Output the (X, Y) coordinate of the center of the cell containing the given text.  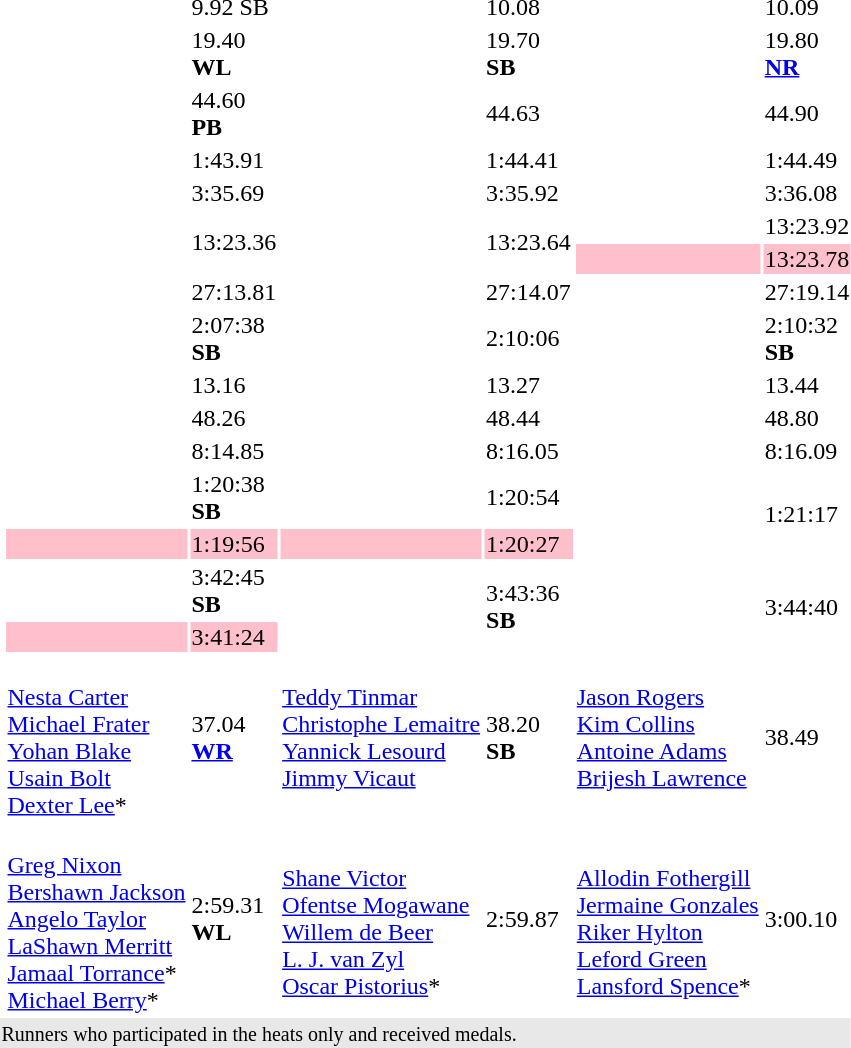
38.20 SB (529, 738)
1:44.41 (529, 160)
27:14.07 (529, 292)
Allodin FothergillJermaine GonzalesRiker HyltonLeford GreenLansford Spence* (668, 919)
1:21:17 (807, 514)
3:35.69 (234, 193)
Greg NixonBershawn JacksonAngelo TaylorLaShawn MerrittJamaal Torrance*Michael Berry* (96, 919)
1:19:56 (234, 544)
13.27 (529, 385)
3:42:45 SB (234, 590)
8:16.09 (807, 451)
3:43:36 SB (529, 607)
44.63 (529, 114)
2:10:32 SB (807, 338)
1:43.91 (234, 160)
2:10:06 (529, 338)
Nesta CarterMichael FraterYohan BlakeUsain BoltDexter Lee* (96, 738)
1:44.49 (807, 160)
37.04 WR (234, 738)
3:41:24 (234, 637)
3:00.10 (807, 919)
19.70 SB (529, 54)
3:44:40 (807, 607)
13.44 (807, 385)
2:59.31 WL (234, 919)
1:20:38SB (234, 498)
19.80 NR (807, 54)
13:23.92 (807, 226)
27:19.14 (807, 292)
2:07:38 SB (234, 338)
44.60 PB (234, 114)
1:20:27 (529, 544)
48.26 (234, 418)
13:23.64 (529, 242)
48.80 (807, 418)
13:23.36 (234, 242)
Jason RogersKim CollinsAntoine AdamsBrijesh Lawrence (668, 738)
13.16 (234, 385)
3:35.92 (529, 193)
3:36.08 (807, 193)
38.49 (807, 738)
Teddy TinmarChristophe LemaitreYannick LesourdJimmy Vicaut (382, 738)
13:23.78 (807, 259)
27:13.81 (234, 292)
48.44 (529, 418)
19.40 WL (234, 54)
8:16.05 (529, 451)
2:59.87 (529, 919)
Runners who participated in the heats only and received medals. (426, 1033)
Shane VictorOfentse MogawaneWillem de BeerL. J. van ZylOscar Pistorius* (382, 919)
8:14.85 (234, 451)
1:20:54 (529, 498)
44.90 (807, 114)
